Pinpoint the cell where the given text exists, returning its (x, y) midpoint coordinate. 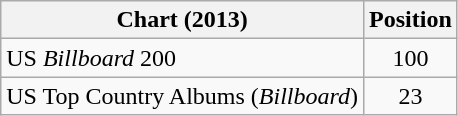
23 (411, 96)
100 (411, 58)
Chart (2013) (182, 20)
US Top Country Albums (Billboard) (182, 96)
US Billboard 200 (182, 58)
Position (411, 20)
